Locate the cell with the specified text and output its (X, Y) center coordinate. 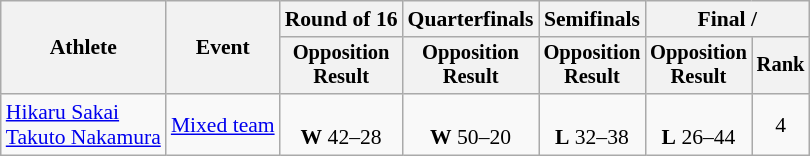
Semifinals (592, 19)
Athlete (84, 48)
Round of 16 (342, 19)
W 42–28 (342, 124)
Rank (781, 66)
4 (781, 124)
L 26–44 (698, 124)
Mixed team (223, 124)
L 32–38 (592, 124)
Event (223, 48)
Hikaru SakaiTakuto Nakamura (84, 124)
W 50–20 (471, 124)
Quarterfinals (471, 19)
Final / (727, 19)
